Detect which cell encompasses the target text, then output its [X, Y] center coordinate. 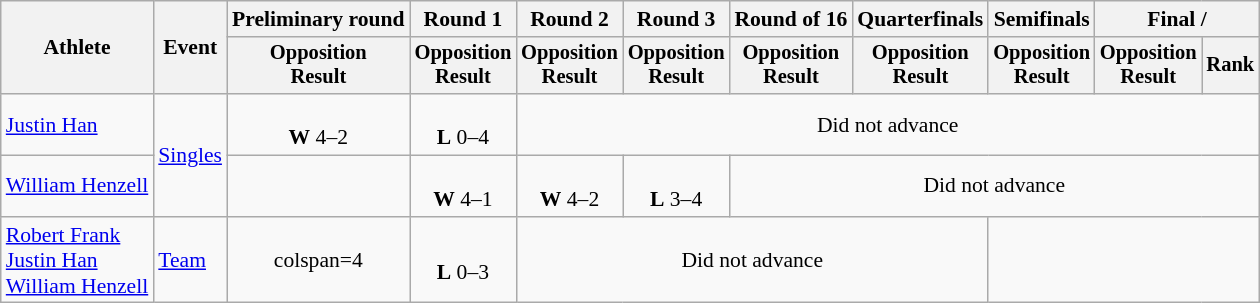
Semifinals [1042, 19]
William Henzell [78, 186]
Event [190, 48]
Round 2 [570, 19]
Rank [1231, 66]
Preliminary round [318, 19]
Round 1 [464, 19]
Final / [1177, 19]
Round 3 [676, 19]
Round of 16 [790, 19]
Quarterfinals [920, 19]
Singles [190, 155]
Justin Han [78, 124]
Athlete [78, 48]
L 0–4 [464, 124]
L 3–4 [676, 186]
W 4–1 [464, 186]
